For the text-containing cell, return its midpoint in [x, y] coordinate format. 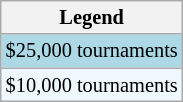
$25,000 tournaments [92, 51]
$10,000 tournaments [92, 85]
Legend [92, 17]
